Capture the cell that displays the provided text and extract its (X, Y) central coordinate. 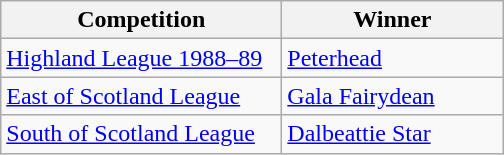
Gala Fairydean (392, 96)
Peterhead (392, 58)
Dalbeattie Star (392, 134)
Highland League 1988–89 (142, 58)
East of Scotland League (142, 96)
South of Scotland League (142, 134)
Competition (142, 20)
Winner (392, 20)
